Pinpoint the cell where the given text exists, returning its (x, y) midpoint coordinate. 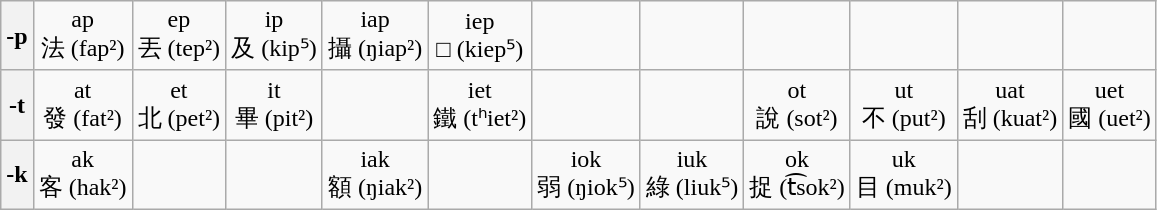
iak額 (ŋiak²) (374, 175)
iuk綠 (liuk⁵) (692, 175)
iet鐵 (tʰiet²) (480, 105)
iap攝 (ŋiap²) (374, 36)
iok弱 (ŋiok⁵) (586, 175)
ot說 (sot²) (798, 105)
uk目 (muk²) (904, 175)
at發 (fat²) (82, 105)
ok捉 (t͡sok²) (798, 175)
-p (17, 36)
ak客 (hak²) (82, 175)
it畢 (pit²) (274, 105)
-t (17, 105)
iep□ (kiep⁵) (480, 36)
ap法 (fap²) (82, 36)
ep丟 (tep²) (179, 36)
-k (17, 175)
ut不 (put²) (904, 105)
et北 (pet²) (179, 105)
ip及 (kip⁵) (274, 36)
uat刮 (kuat²) (1010, 105)
uet國 (uet²) (1110, 105)
